Capture the cell that displays the provided text and extract its [X, Y] central coordinate. 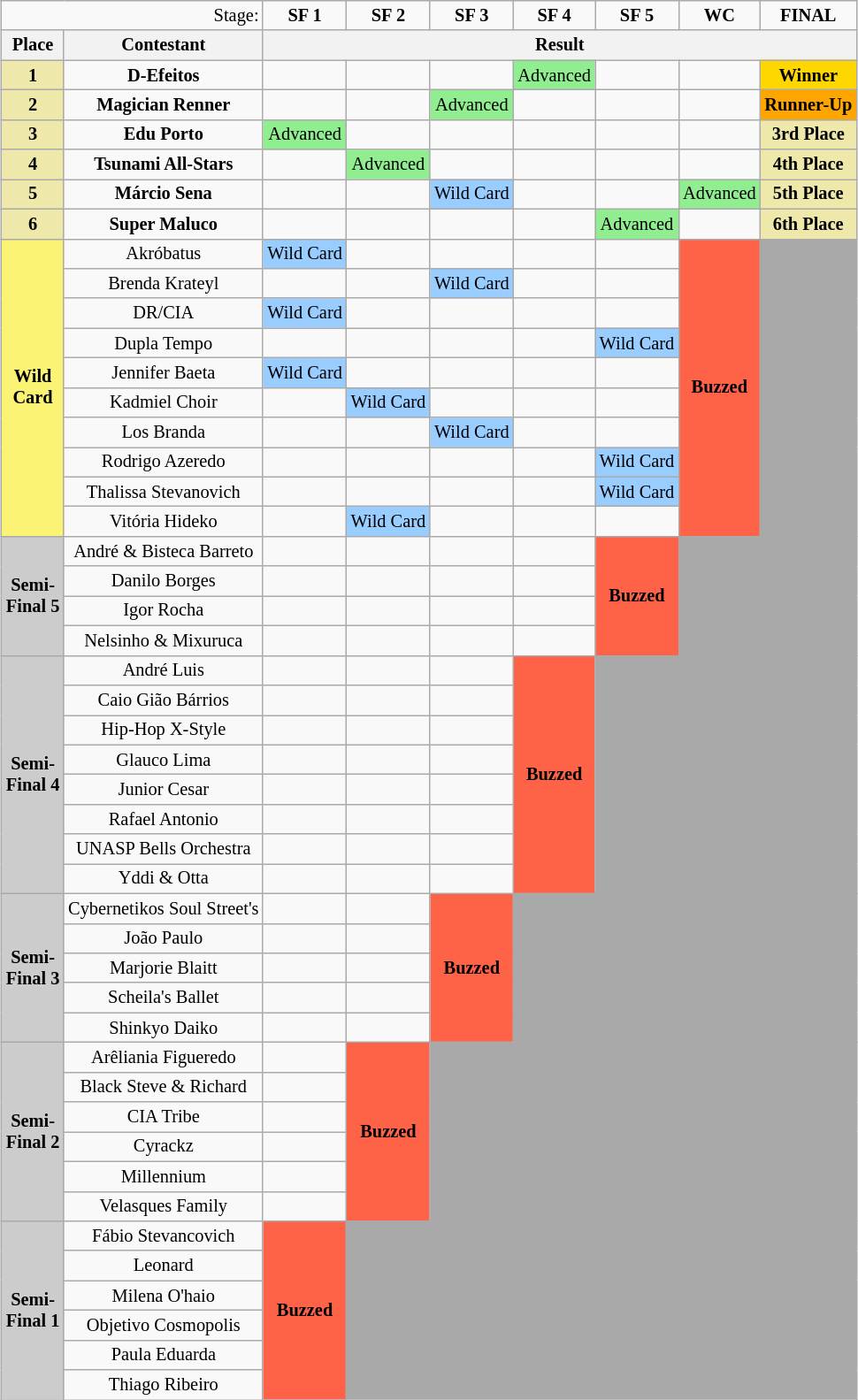
Place [33, 45]
Thiago Ribeiro [163, 1385]
Winner [808, 75]
Semi-Final 3 [33, 968]
Rodrigo Azeredo [163, 462]
João Paulo [163, 938]
SF 5 [637, 15]
Stage: [133, 15]
Rafael Antonio [163, 819]
Jennifer Baeta [163, 372]
UNASP Bells Orchestra [163, 849]
D-Efeitos [163, 75]
Shinkyo Daiko [163, 1028]
WC [719, 15]
Junior Cesar [163, 789]
Paula Eduarda [163, 1355]
Velasques Family [163, 1206]
Result [559, 45]
1 [33, 75]
Hip-Hop X-Style [163, 730]
SF 3 [471, 15]
SF 2 [388, 15]
Magician Renner [163, 104]
SF 4 [554, 15]
3rd Place [808, 134]
CIA Tribe [163, 1117]
Semi-Final 1 [33, 1310]
4th Place [808, 164]
Objetivo Cosmopolis [163, 1325]
6th Place [808, 224]
André & Bisteca Barreto [163, 551]
Márcio Sena [163, 194]
Yddi & Otta [163, 878]
Semi-Final 5 [33, 596]
Los Branda [163, 432]
Vitória Hideko [163, 521]
SF 1 [304, 15]
FINAL [808, 15]
Milena O'haio [163, 1296]
Brenda Krateyl [163, 283]
Akróbatus [163, 254]
Super Maluco [163, 224]
Danilo Borges [163, 581]
Cybernetikos Soul Street's [163, 908]
Glauco Lima [163, 760]
Marjorie Blaitt [163, 968]
Kadmiel Choir [163, 402]
Fábio Stevancovich [163, 1236]
Caio Gião Bárrios [163, 700]
Nelsinho & Mixuruca [163, 640]
2 [33, 104]
Semi-Final 4 [33, 775]
Semi-Final 2 [33, 1131]
Arêliania Figueredo [163, 1057]
Scheila's Ballet [163, 998]
André Luis [163, 670]
Millennium [163, 1176]
4 [33, 164]
WildCard [33, 387]
6 [33, 224]
Thalissa Stevanovich [163, 492]
DR/CIA [163, 313]
Edu Porto [163, 134]
3 [33, 134]
Leonard [163, 1266]
Igor Rocha [163, 610]
Tsunami All-Stars [163, 164]
5th Place [808, 194]
Cyrackz [163, 1146]
5 [33, 194]
Contestant [163, 45]
Black Steve & Richard [163, 1087]
Runner-Up [808, 104]
Dupla Tempo [163, 343]
